Output the [X, Y] coordinate of the center of the cell containing the given text.  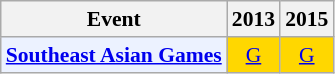
Event [114, 19]
Southeast Asian Games [114, 55]
2013 [254, 19]
2015 [306, 19]
